Provide the (X, Y) coordinate of the cell's center where the given text is located.  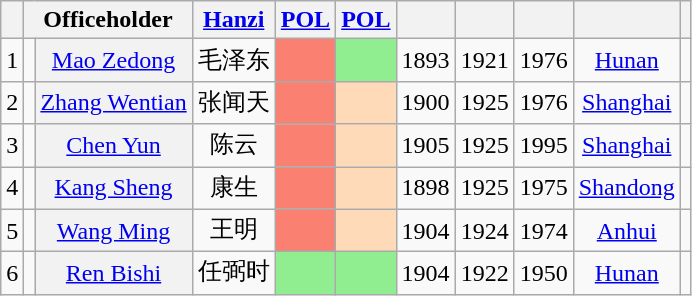
5 (12, 230)
1893 (426, 60)
张闻天 (234, 102)
Ren Bishi (114, 274)
1 (12, 60)
6 (12, 274)
2 (12, 102)
Mao Zedong (114, 60)
1900 (426, 102)
1922 (484, 274)
Chen Yun (114, 146)
1975 (544, 188)
Officeholder (108, 20)
康生 (234, 188)
Zhang Wentian (114, 102)
陈云 (234, 146)
Shandong (626, 188)
4 (12, 188)
1995 (544, 146)
3 (12, 146)
1905 (426, 146)
Hanzi (234, 20)
毛泽东 (234, 60)
Anhui (626, 230)
1950 (544, 274)
王明 (234, 230)
1921 (484, 60)
任弼时 (234, 274)
1898 (426, 188)
1924 (484, 230)
1974 (544, 230)
Wang Ming (114, 230)
Kang Sheng (114, 188)
